Pinpoint the cell where the given text exists, returning its [x, y] midpoint coordinate. 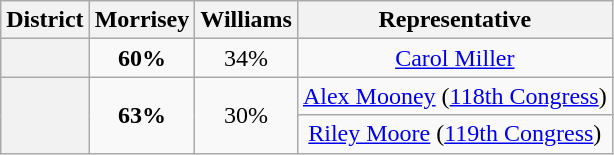
Morrisey [142, 20]
District [45, 20]
60% [142, 58]
Williams [246, 20]
30% [246, 115]
63% [142, 115]
Alex Mooney (118th Congress) [454, 96]
34% [246, 58]
Carol Miller [454, 58]
Representative [454, 20]
Riley Moore (119th Congress) [454, 134]
